For the text-containing cell, return its midpoint in (X, Y) coordinate format. 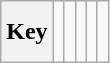
Key (27, 32)
